From the cell containing the given text, extract its center point as [X, Y] coordinate. 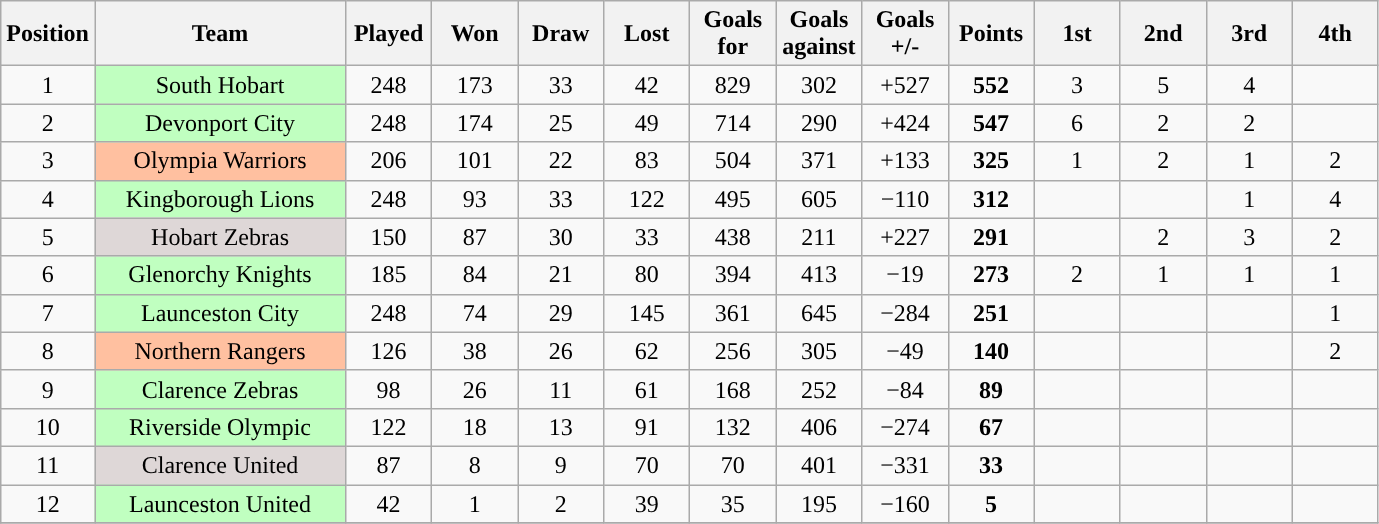
Kingborough Lions [220, 199]
Clarence Zebras [220, 389]
2nd [1163, 34]
256 [733, 351]
Position [48, 34]
371 [819, 161]
Points [991, 34]
+133 [905, 161]
273 [991, 275]
−274 [905, 427]
13 [561, 427]
504 [733, 161]
145 [647, 313]
361 [733, 313]
Hobart Zebras [220, 237]
302 [819, 85]
Riverside Olympic [220, 427]
10 [48, 427]
3rd [1249, 34]
252 [819, 389]
645 [819, 313]
−160 [905, 503]
206 [389, 161]
413 [819, 275]
605 [819, 199]
+527 [905, 85]
Won [475, 34]
83 [647, 161]
126 [389, 351]
547 [991, 123]
401 [819, 465]
Launceston United [220, 503]
22 [561, 161]
Launceston City [220, 313]
195 [819, 503]
140 [991, 351]
394 [733, 275]
Team [220, 34]
74 [475, 313]
67 [991, 427]
173 [475, 85]
30 [561, 237]
49 [647, 123]
132 [733, 427]
185 [389, 275]
Lost [647, 34]
1st [1077, 34]
21 [561, 275]
Olympia Warriors [220, 161]
7 [48, 313]
211 [819, 237]
12 [48, 503]
80 [647, 275]
Clarence United [220, 465]
714 [733, 123]
101 [475, 161]
18 [475, 427]
93 [475, 199]
29 [561, 313]
98 [389, 389]
+424 [905, 123]
305 [819, 351]
438 [733, 237]
−49 [905, 351]
Glenorchy Knights [220, 275]
4th [1335, 34]
Goals against [819, 34]
38 [475, 351]
−19 [905, 275]
Northern Rangers [220, 351]
174 [475, 123]
Played [389, 34]
91 [647, 427]
−331 [905, 465]
84 [475, 275]
829 [733, 85]
89 [991, 389]
25 [561, 123]
South Hobart [220, 85]
406 [819, 427]
291 [991, 237]
−84 [905, 389]
61 [647, 389]
312 [991, 199]
Goals for [733, 34]
Devonport City [220, 123]
−284 [905, 313]
62 [647, 351]
168 [733, 389]
35 [733, 503]
495 [733, 199]
+227 [905, 237]
39 [647, 503]
Goals +/- [905, 34]
150 [389, 237]
−110 [905, 199]
251 [991, 313]
325 [991, 161]
290 [819, 123]
Draw [561, 34]
552 [991, 85]
